Locate the cell with the specified text and output its (X, Y) center coordinate. 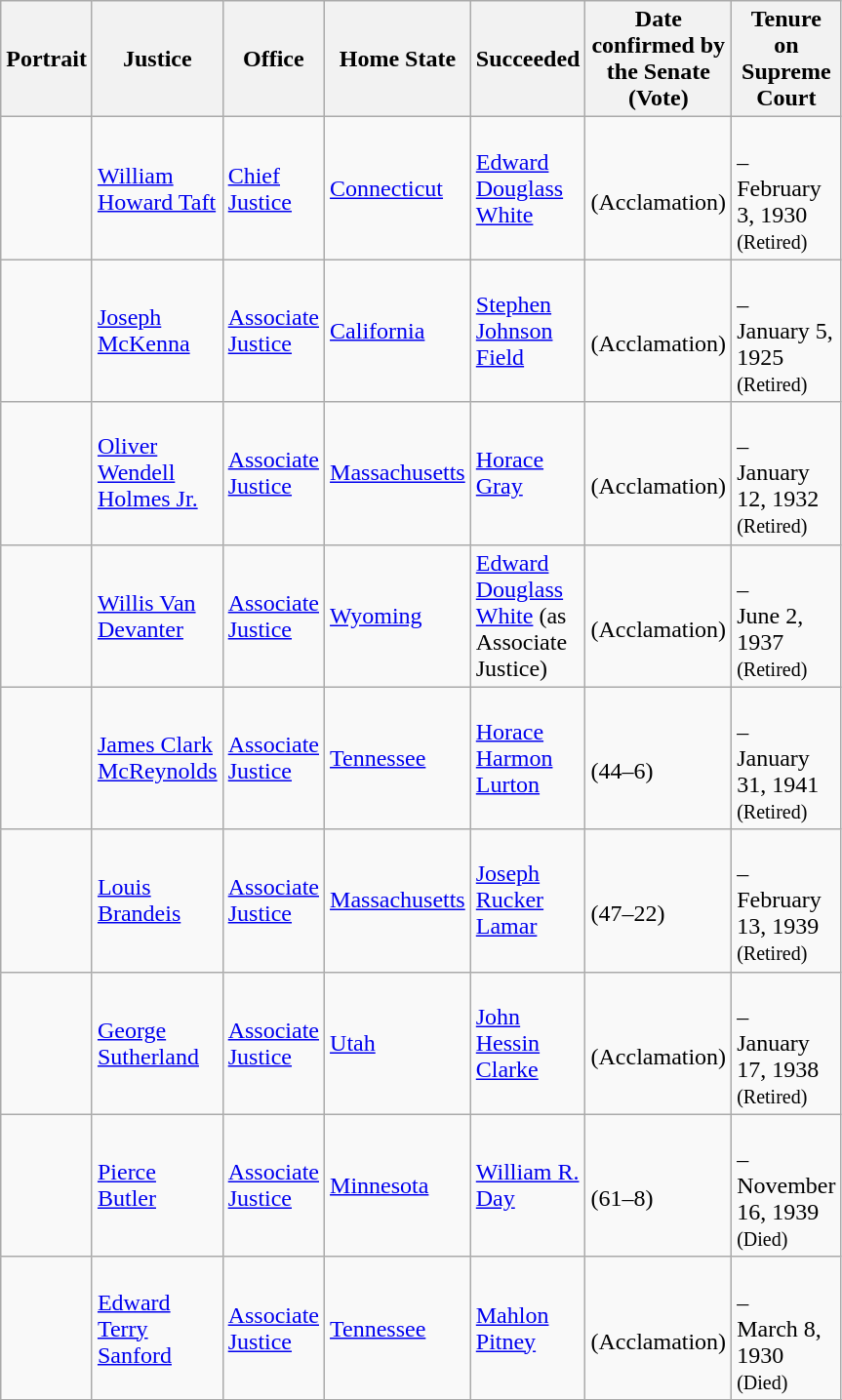
Connecticut (398, 188)
–January 12, 1932(Retired) (786, 473)
–June 2, 1937(Retired) (786, 616)
Portrait (47, 59)
Joseph McKenna (157, 331)
–January 5, 1925(Retired) (786, 331)
Wyoming (398, 616)
Tenure on Supreme Court (786, 59)
Louis Brandeis (157, 900)
Justice (157, 59)
–February 3, 1930(Retired) (786, 188)
California (398, 331)
Edward Douglass White (528, 188)
Home State (398, 59)
–January 17, 1938(Retired) (786, 1043)
Chief Justice (273, 188)
(44–6) (659, 758)
Utah (398, 1043)
–January 31, 1941(Retired) (786, 758)
William Howard Taft (157, 188)
(61–8) (659, 1185)
Oliver Wendell Holmes Jr. (157, 473)
Willis Van Devanter (157, 616)
(47–22) (659, 900)
Horace Gray (528, 473)
Minnesota (398, 1185)
Edward Douglass White (as Associate Justice) (528, 616)
Pierce Butler (157, 1185)
Stephen Johnson Field (528, 331)
Mahlon Pitney (528, 1328)
–March 8, 1930(Died) (786, 1328)
George Sutherland (157, 1043)
John Hessin Clarke (528, 1043)
James Clark McReynolds (157, 758)
Edward Terry Sanford (157, 1328)
Horace Harmon Lurton (528, 758)
Succeeded (528, 59)
Office (273, 59)
William R. Day (528, 1185)
–November 16, 1939(Died) (786, 1185)
–February 13, 1939(Retired) (786, 900)
Date confirmed by the Senate(Vote) (659, 59)
Joseph Rucker Lamar (528, 900)
